Identify which cell holds the provided text, then report its (x, y) central coordinate. 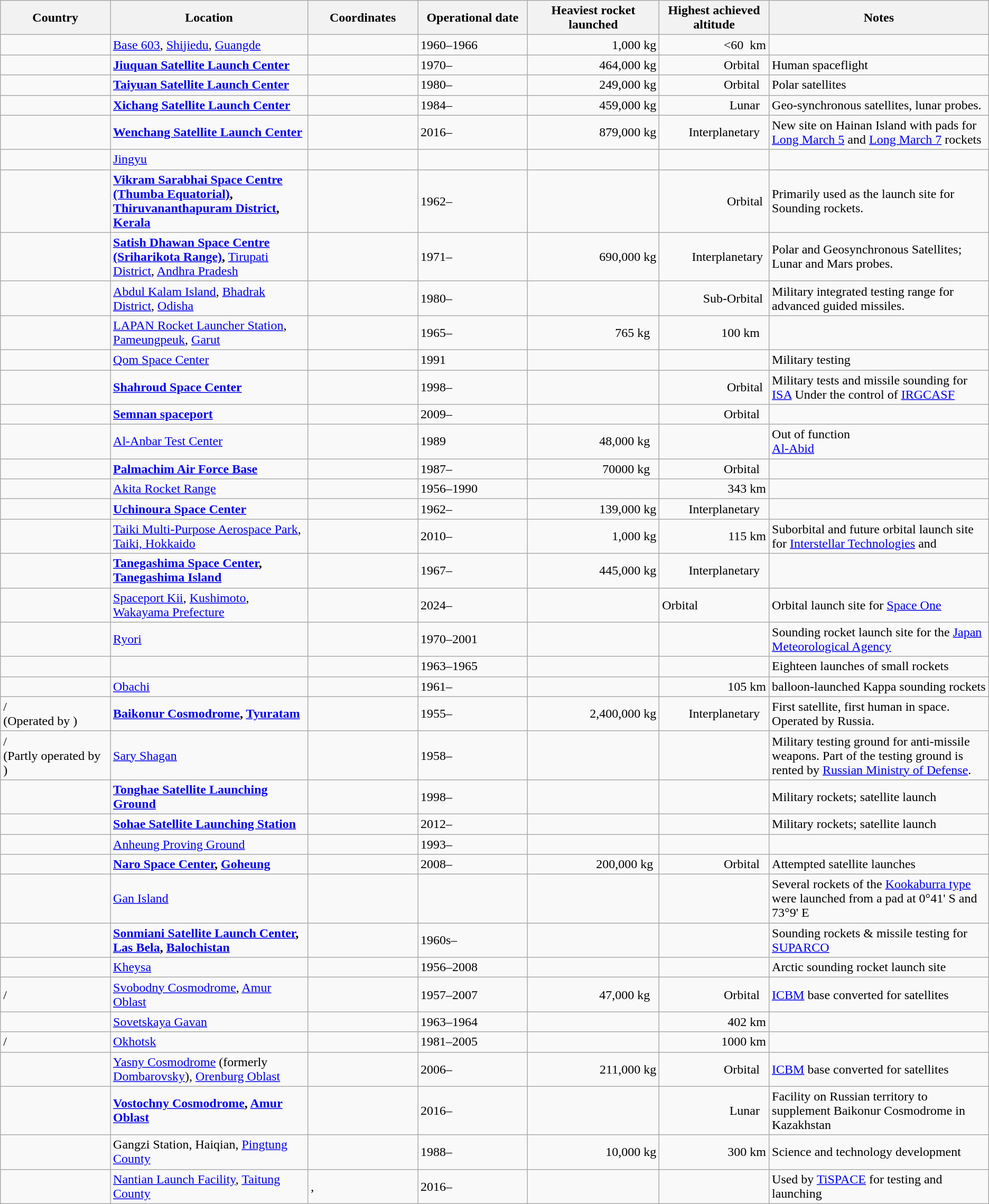
Tanegashima Space Center, Tanegashima Island (209, 570)
402 km (714, 1022)
Qom Space Center (209, 360)
300 km (714, 1152)
Xichang Satellite Launch Center (209, 105)
690,000 kg (593, 257)
Akita Rocket Range (209, 489)
1960s– (472, 940)
1965– (472, 333)
2012– (472, 824)
464,000 kg (593, 65)
Taiyuan Satellite Launch Center (209, 85)
Sary Shagan (209, 755)
First satellite, first human in space. Operated by Russia. (879, 714)
2009– (472, 415)
Ryori (209, 639)
Obachi (209, 686)
Vostochny Cosmodrome, Amur Oblast (209, 1111)
115 km (714, 537)
343 km (714, 489)
LAPAN Rocket Launcher Station, Pameungpeuk, Garut (209, 333)
1955– (472, 714)
Highest achieved altitude (714, 18)
1970– (472, 65)
Country (55, 18)
Shahroud Space Center (209, 387)
Baikonur Cosmodrome, Tyuratam (209, 714)
2010– (472, 537)
105 km (714, 686)
, (363, 1186)
Satish Dhawan Space Centre (Sriharikota Range), Tirupati District, Andhra Pradesh (209, 257)
Uchinoura Space Center (209, 509)
Spaceport Kii, Kushimoto, Wakayama Prefecture (209, 605)
Sovetskaya Gavan (209, 1022)
1993– (472, 844)
Wenchang Satellite Launch Center (209, 132)
1000 km (714, 1042)
Semnan spaceport (209, 415)
Palmachim Air Force Base (209, 469)
1958– (472, 755)
70000 kg (593, 469)
Polar satellites (879, 85)
Abdul Kalam Island, Bhadrak District, Odisha (209, 298)
48,000 kg (593, 441)
2024– (472, 605)
Notes (879, 18)
Human spaceflight (879, 65)
765 kg (593, 333)
Heaviest rocket launched (593, 18)
Nantian Launch Facility, Taitung County (209, 1186)
Anheung Proving Ground (209, 844)
1956–2008 (472, 967)
Orbital launch site for Space One (879, 605)
Sub-Orbital (714, 298)
/(Operated by ) (55, 714)
Coordinates (363, 18)
Gangzi Station, Haiqian, Pingtung County (209, 1152)
1988– (472, 1152)
200,000 kg (593, 864)
Okhotsk (209, 1042)
1957–2007 (472, 995)
Suborbital and future orbital launch site for Interstellar Technologies and (879, 537)
Naro Space Center, Goheung (209, 864)
Military testing (879, 360)
459,000 kg (593, 105)
445,000 kg (593, 570)
Sounding rocket launch site for the Japan Meteorological Agency (879, 639)
Military integrated testing range for advanced guided missiles. (879, 298)
Jingyu (209, 159)
2006– (472, 1069)
Kheysa (209, 967)
Out of functionAl-Abid (879, 441)
139,000 kg (593, 509)
Gan Island (209, 899)
Eighteen launches of small rockets (879, 666)
Primarily used as the launch site for Sounding rockets. (879, 201)
1991 (472, 360)
2,400,000 kg (593, 714)
/(Partly operated by ) (55, 755)
Jiuquan Satellite Launch Center (209, 65)
Tonghae Satellite Launching Ground (209, 796)
Sonmiani Satellite Launch Center, Las Bela, Balochistan (209, 940)
1981–2005 (472, 1042)
1956–1990 (472, 489)
1960–1966 (472, 45)
Science and technology development (879, 1152)
Sohae Satellite Launching Station (209, 824)
211,000 kg (593, 1069)
Attempted satellite launches (879, 864)
Location (209, 18)
100 km (714, 333)
1989 (472, 441)
47,000 kg (593, 995)
1987– (472, 469)
1963–1964 (472, 1022)
Used by TiSPACE for testing and launching (879, 1186)
249,000 kg (593, 85)
1984– (472, 105)
Yasny Cosmodrome (formerly Dombarovsky), Orenburg Oblast (209, 1069)
Military tests and missile sounding for ISA Under the control of IRGCASF (879, 387)
1963–1965 (472, 666)
Sounding rockets & missile testing for SUPARCO (879, 940)
Vikram Sarabhai Space Centre (Thumba Equatorial), Thiruvananthapuram District, Kerala (209, 201)
879,000 kg (593, 132)
Taiki Multi-Purpose Aerospace Park, Taiki, Hokkaido (209, 537)
Facility on Russian territory to supplement Baikonur Cosmodrome in Kazakhstan (879, 1111)
1970–2001 (472, 639)
<60 km (714, 45)
1961– (472, 686)
10,000 kg (593, 1152)
Geo-synchronous satellites, lunar probes. (879, 105)
2008– (472, 864)
Several rockets of the Kookaburra type were launched from a pad at 0°41' S and 73°9' E (879, 899)
balloon-launched Kappa sounding rockets (879, 686)
1967– (472, 570)
Base 603, Shijiedu, Guangde (209, 45)
Polar and Geosynchronous Satellites; Lunar and Mars probes. (879, 257)
1971– (472, 257)
Operational date (472, 18)
Military testing ground for anti-missile weapons. Part of the testing ground is rented by Russian Ministry of Defense. (879, 755)
Al-Anbar Test Center (209, 441)
Svobodny Cosmodrome, Amur Oblast (209, 995)
New site on Hainan Island with pads for Long March 5 and Long March 7 rockets (879, 132)
Arctic sounding rocket launch site (879, 967)
